Find where the given text appears and provide that cell's center as [x, y] coordinate. 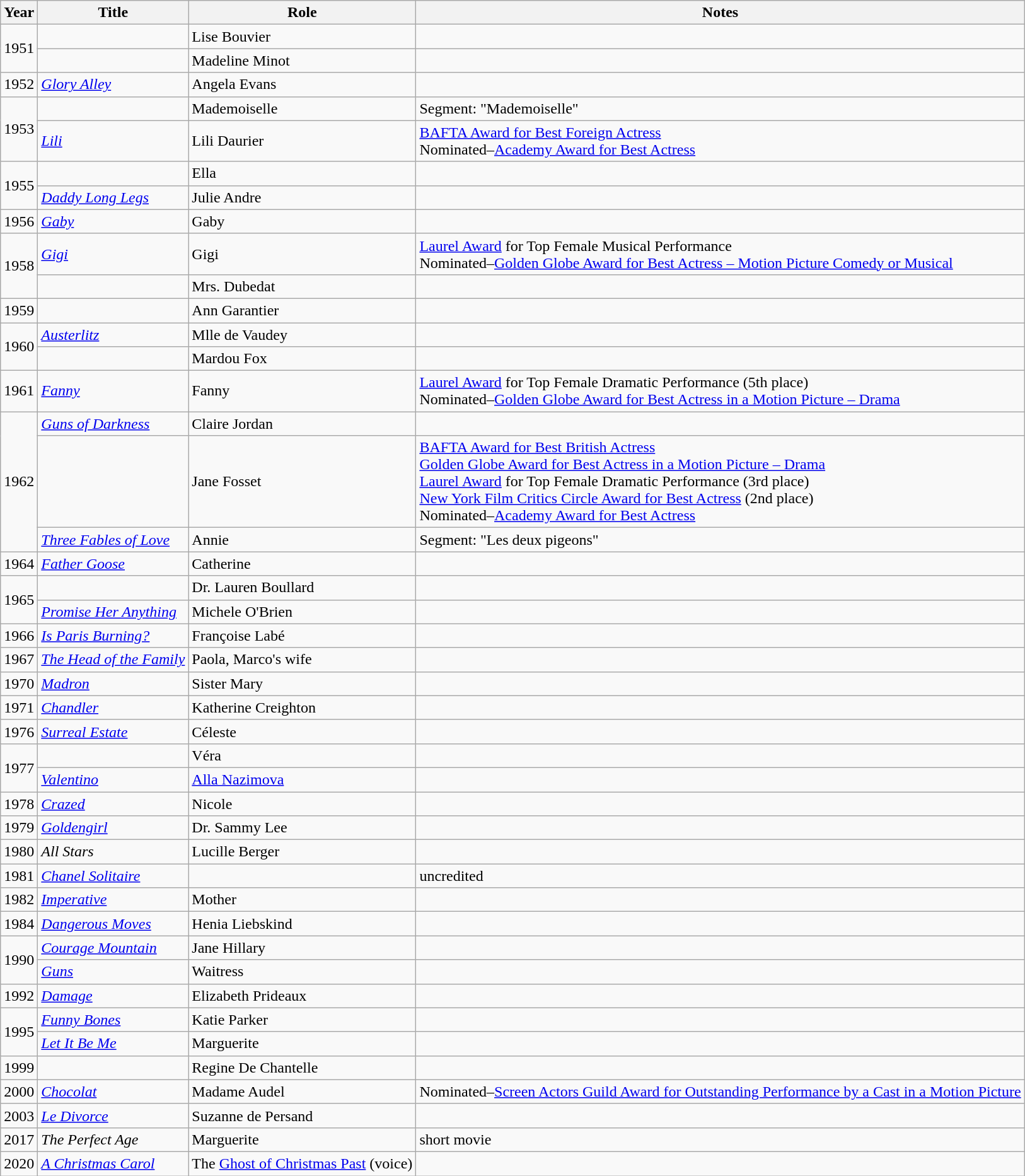
BAFTA Award for Best Foreign ActressNominated–Academy Award for Best Actress [720, 141]
Title [113, 13]
2000 [19, 1092]
Glory Alley [113, 84]
Françoise Labé [303, 636]
1979 [19, 828]
1958 [19, 266]
Valentino [113, 779]
Three Fables of Love [113, 540]
Role [303, 13]
Waitress [303, 972]
Paola, Marco's wife [303, 660]
Céleste [303, 731]
Daddy Long Legs [113, 197]
1992 [19, 996]
Ann Garantier [303, 310]
1951 [19, 49]
Mardou Fox [303, 359]
1999 [19, 1068]
1981 [19, 876]
Madron [113, 684]
Catherine [303, 564]
1990 [19, 960]
Véra [303, 755]
Damage [113, 996]
1971 [19, 707]
Segment: "Mademoiselle" [720, 108]
1960 [19, 347]
Lili [113, 141]
The Ghost of Christmas Past (voice) [303, 1163]
Imperative [113, 900]
Nominated–Screen Actors Guild Award for Outstanding Performance by a Cast in a Motion Picture [720, 1092]
1967 [19, 660]
Angela Evans [303, 84]
The Perfect Age [113, 1139]
Annie [303, 540]
Funny Bones [113, 1020]
Dr. Lauren Boullard [303, 588]
1980 [19, 852]
Goldengirl [113, 828]
Ella [303, 173]
2003 [19, 1115]
1965 [19, 600]
1978 [19, 804]
Henia Liebskind [303, 924]
Laurel Award for Top Female Musical PerformanceNominated–Golden Globe Award for Best Actress – Motion Picture Comedy or Musical [720, 253]
short movie [720, 1139]
uncredited [720, 876]
Laurel Award for Top Female Dramatic Performance (5th place)Nominated–Golden Globe Award for Best Actress in a Motion Picture – Drama [720, 391]
1961 [19, 391]
Lise Bouvier [303, 37]
Is Paris Burning? [113, 636]
1956 [19, 221]
Mademoiselle [303, 108]
Nicole [303, 804]
Michele O'Brien [303, 612]
Jane Fosset [303, 482]
Claire Jordan [303, 424]
Guns [113, 972]
Sister Mary [303, 684]
Katie Parker [303, 1020]
Mother [303, 900]
1955 [19, 185]
Mlle de Vaudey [303, 335]
Surreal Estate [113, 731]
The Head of the Family [113, 660]
Chocolat [113, 1092]
Jane Hillary [303, 948]
1966 [19, 636]
1976 [19, 731]
Austerlitz [113, 335]
Suzanne de Persand [303, 1115]
1962 [19, 482]
1995 [19, 1032]
Guns of Darkness [113, 424]
Year [19, 13]
Segment: "Les deux pigeons" [720, 540]
Father Goose [113, 564]
Regine De Chantelle [303, 1068]
1964 [19, 564]
Mrs. Dubedat [303, 286]
Crazed [113, 804]
Alla Nazimova [303, 779]
Lili Daurier [303, 141]
Madame Audel [303, 1092]
Elizabeth Prideaux [303, 996]
1984 [19, 924]
Katherine Creighton [303, 707]
Promise Her Anything [113, 612]
2017 [19, 1139]
Dr. Sammy Lee [303, 828]
Madeline Minot [303, 61]
All Stars [113, 852]
Julie Andre [303, 197]
Notes [720, 13]
Chandler [113, 707]
1982 [19, 900]
1970 [19, 684]
2020 [19, 1163]
1952 [19, 84]
1959 [19, 310]
Le Divorce [113, 1115]
A Christmas Carol [113, 1163]
Dangerous Moves [113, 924]
Lucille Berger [303, 852]
Let It Be Me [113, 1044]
1953 [19, 129]
Courage Mountain [113, 948]
Chanel Solitaire [113, 876]
1977 [19, 767]
